For the text-containing cell, return its midpoint in (x, y) coordinate format. 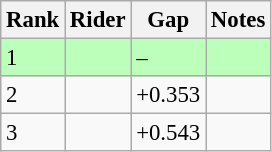
Rank (33, 20)
Notes (238, 20)
+0.543 (168, 133)
Gap (168, 20)
1 (33, 58)
+0.353 (168, 95)
– (168, 58)
Rider (98, 20)
3 (33, 133)
2 (33, 95)
